Output the [x, y] coordinate of the center of the cell containing the given text.  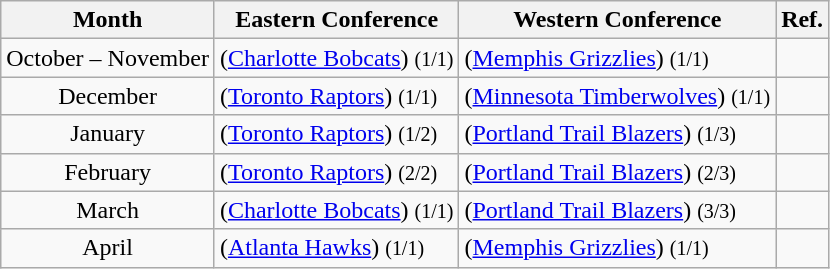
(Atlanta Hawks) (1/1) [336, 248]
(Minnesota Timberwolves) (1/1) [618, 96]
Eastern Conference [336, 20]
October – November [108, 58]
December [108, 96]
(Toronto Raptors) (1/1) [336, 96]
April [108, 248]
March [108, 210]
Western Conference [618, 20]
(Portland Trail Blazers) (3/3) [618, 210]
Month [108, 20]
January [108, 134]
(Portland Trail Blazers) (2/3) [618, 172]
(Toronto Raptors) (1/2) [336, 134]
(Toronto Raptors) (2/2) [336, 172]
(Portland Trail Blazers) (1/3) [618, 134]
February [108, 172]
Ref. [802, 20]
